Extract the (x, y) coordinate from the center of the cell holding the provided text.  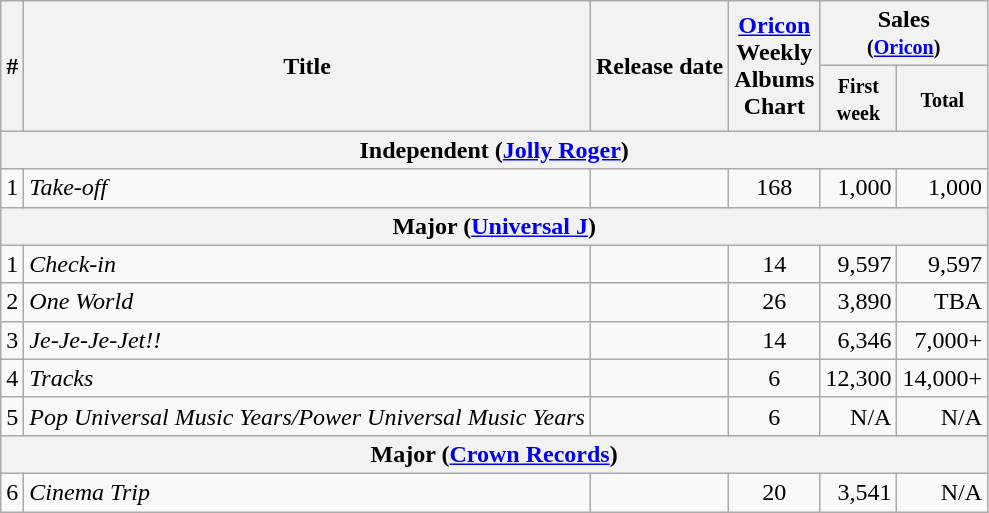
Take-off (308, 188)
Major (Universal J) (494, 226)
26 (774, 302)
3,541 (858, 492)
5 (12, 416)
OriconWeeklyAlbumsChart (774, 66)
Title (308, 66)
12,300 (858, 378)
TBA (942, 302)
Major (Crown Records) (494, 454)
6,346 (858, 340)
# (12, 66)
Pop Universal Music Years/Power Universal Music Years (308, 416)
20 (774, 492)
Firstweek (858, 98)
168 (774, 188)
Cinema Trip (308, 492)
Total (942, 98)
2 (12, 302)
Release date (659, 66)
3,890 (858, 302)
Independent (Jolly Roger) (494, 150)
Tracks (308, 378)
7,000+ (942, 340)
14,000+ (942, 378)
3 (12, 340)
Sales(Oricon) (904, 34)
Je-Je-Je-Jet!! (308, 340)
One World (308, 302)
4 (12, 378)
Check-in (308, 264)
